Return (X, Y) of the center of cell containing provided text 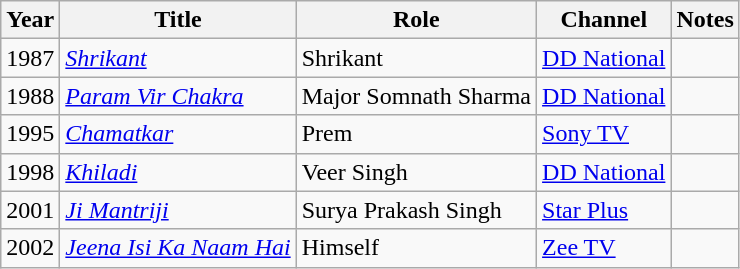
Zee TV (604, 248)
Himself (416, 248)
Major Somnath Sharma (416, 96)
1987 (30, 58)
Star Plus (604, 210)
Prem (416, 134)
2001 (30, 210)
Jeena Isi Ka Naam Hai (178, 248)
Role (416, 20)
Channel (604, 20)
1988 (30, 96)
Param Vir Chakra (178, 96)
Khiladi (178, 172)
Veer Singh (416, 172)
2002 (30, 248)
Ji Mantriji (178, 210)
1995 (30, 134)
Sony TV (604, 134)
1998 (30, 172)
Chamatkar (178, 134)
Title (178, 20)
Year (30, 20)
Surya Prakash Singh (416, 210)
Notes (705, 20)
